Pinpoint the cell where the given text exists, returning its [x, y] midpoint coordinate. 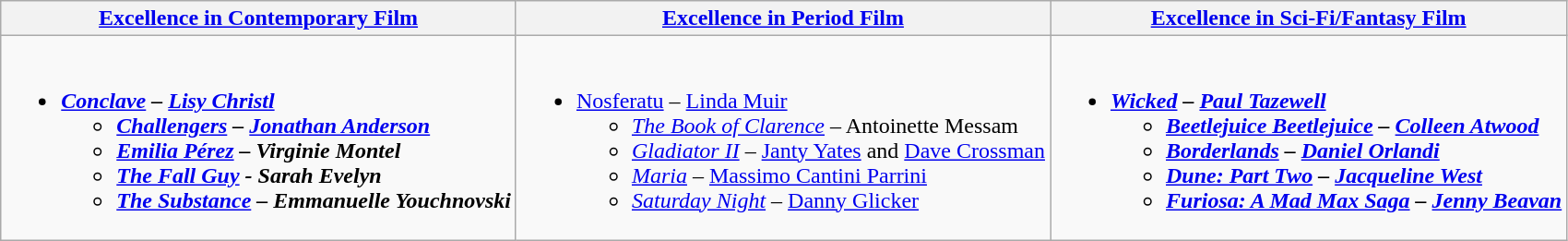
Excellence in Contemporary Film [258, 18]
Excellence in Sci-Fi/Fantasy Film [1308, 18]
Excellence in Period Film [782, 18]
Conclave – Lisy ChristlChallengers – Jonathan AndersonEmilia Pérez – Virginie MontelThe Fall Guy - Sarah EvelynThe Substance – Emmanuelle Youchnovski [258, 139]
